Identify which cell holds the provided text, then report its [x, y] central coordinate. 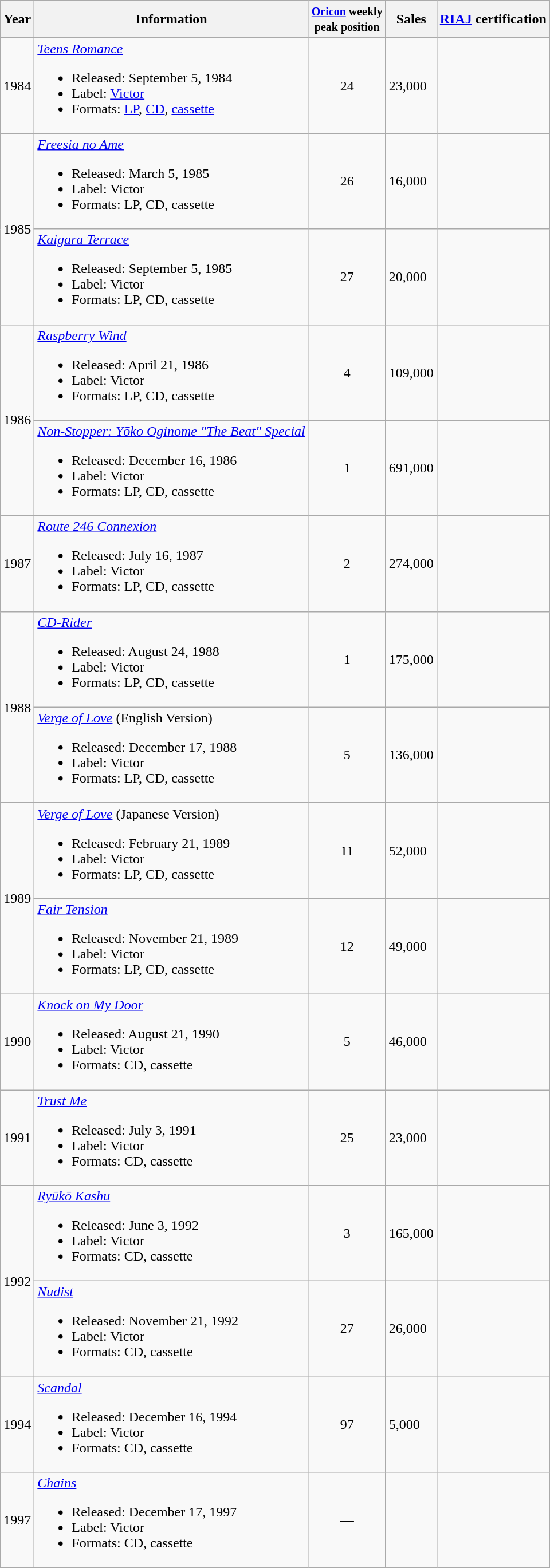
1994 [17, 1424]
Sales [411, 19]
Oricon weeklypeak position [347, 19]
1990 [17, 1042]
NudistReleased: November 21, 1992Label: VictorFormats: CD, cassette [171, 1329]
12 [347, 946]
1984 [17, 86]
25 [347, 1138]
Year [17, 19]
ChainsReleased: December 17, 1997Label: VictorFormats: CD, cassette [171, 1520]
1989 [17, 898]
2 [347, 563]
Freesia no AmeReleased: March 5, 1985Label: VictorFormats: LP, CD, cassette [171, 181]
Verge of Love (English Version)Released: December 17, 1988Label: VictorFormats: LP, CD, cassette [171, 755]
1985 [17, 229]
— [347, 1520]
691,000 [411, 468]
11 [347, 851]
24 [347, 86]
Non-Stopper: Yōko Oginome "The Beat" SpecialReleased: December 16, 1986Label: VictorFormats: LP, CD, cassette [171, 468]
1997 [17, 1520]
20,000 [411, 277]
52,000 [411, 851]
1992 [17, 1281]
26 [347, 181]
109,000 [411, 372]
RIAJ certification [493, 19]
4 [347, 372]
Verge of Love (Japanese Version)Released: February 21, 1989Label: VictorFormats: LP, CD, cassette [171, 851]
Ryūkō KashuReleased: June 3, 1992Label: VictorFormats: CD, cassette [171, 1233]
Teens RomanceReleased: September 5, 1984Label: VictorFormats: LP, CD, cassette [171, 86]
175,000 [411, 659]
46,000 [411, 1042]
136,000 [411, 755]
Fair TensionReleased: November 21, 1989Label: VictorFormats: LP, CD, cassette [171, 946]
Route 246 ConnexionReleased: July 16, 1987Label: VictorFormats: LP, CD, cassette [171, 563]
49,000 [411, 946]
Information [171, 19]
274,000 [411, 563]
Trust MeReleased: July 3, 1991Label: VictorFormats: CD, cassette [171, 1138]
1987 [17, 563]
ScandalReleased: December 16, 1994Label: VictorFormats: CD, cassette [171, 1424]
97 [347, 1424]
16,000 [411, 181]
1988 [17, 707]
3 [347, 1233]
1991 [17, 1138]
Raspberry WindReleased: April 21, 1986Label: VictorFormats: LP, CD, cassette [171, 372]
1986 [17, 420]
165,000 [411, 1233]
CD-RiderReleased: August 24, 1988Label: VictorFormats: LP, CD, cassette [171, 659]
5,000 [411, 1424]
Kaigara TerraceReleased: September 5, 1985Label: VictorFormats: LP, CD, cassette [171, 277]
Knock on My DoorReleased: August 21, 1990Label: VictorFormats: CD, cassette [171, 1042]
26,000 [411, 1329]
